Provide the [x, y] coordinate of the cell's center where the given text is located.  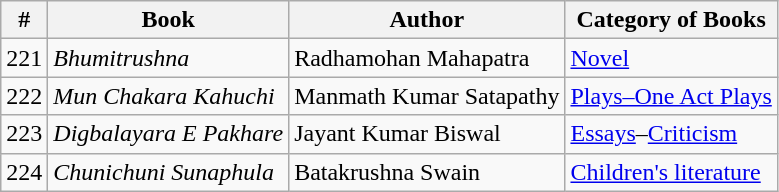
Manmath Kumar Satapathy [427, 96]
Author [427, 20]
# [24, 20]
Batakrushna Swain [427, 172]
Mun Chakara Kahuchi [168, 96]
Book [168, 20]
224 [24, 172]
Category of Books [671, 20]
Plays–One Act Plays [671, 96]
Novel [671, 58]
Essays–Criticism [671, 134]
223 [24, 134]
Jayant Kumar Biswal [427, 134]
Children's literature [671, 172]
Radhamohan Mahapatra [427, 58]
Bhumitrushna [168, 58]
Digbalayara E Pakhare [168, 134]
222 [24, 96]
Chunichuni Sunaphula [168, 172]
221 [24, 58]
